Extract the [x, y] coordinate from the center of the cell holding the provided text.  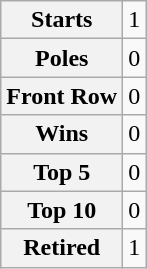
Top 10 [62, 210]
Wins [62, 134]
Retired [62, 248]
Poles [62, 58]
Top 5 [62, 172]
Front Row [62, 96]
Starts [62, 20]
